Capture the cell that displays the provided text and extract its [X, Y] central coordinate. 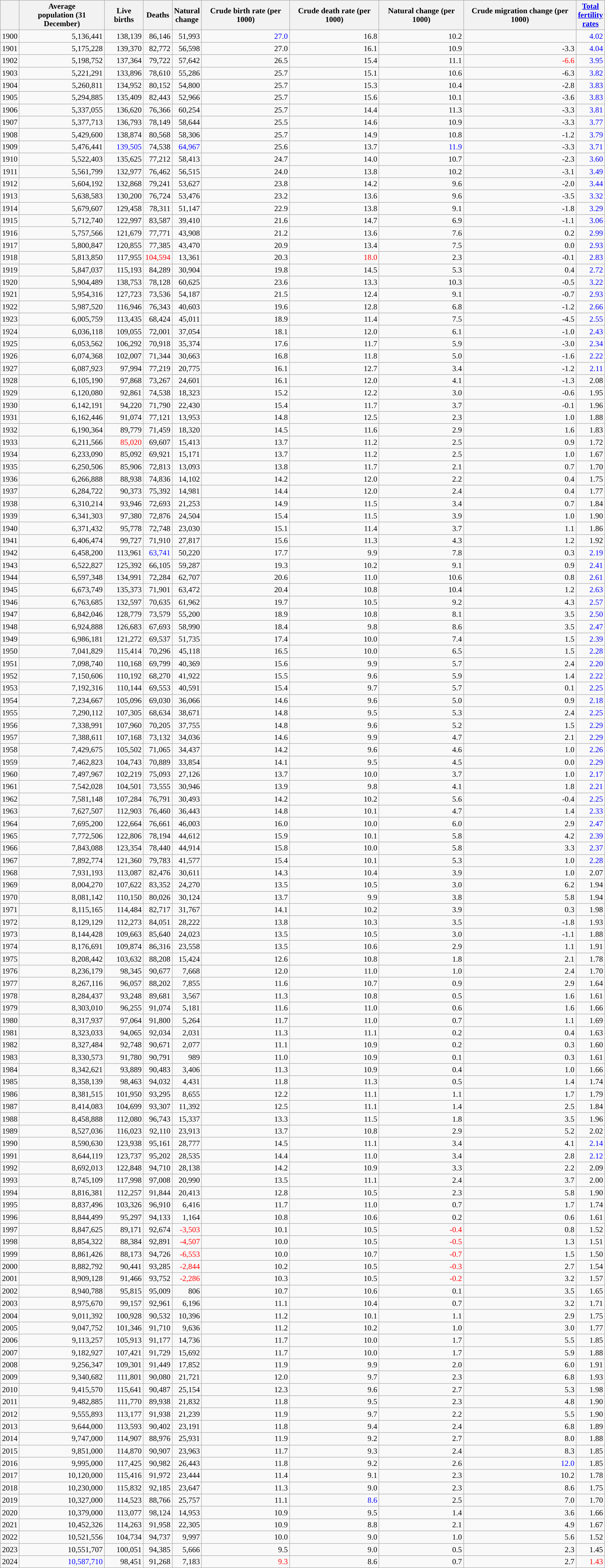
25,757 [187, 1500]
1983 [10, 1057]
5,904,489 [62, 282]
92,861 [124, 393]
109,874 [124, 946]
8,854,322 [62, 1242]
1947 [10, 614]
3.8 [421, 897]
2004 [10, 1316]
2.17 [590, 774]
2008 [10, 1365]
-1.3 [520, 381]
113,177 [124, 1414]
1942 [10, 553]
98,451 [124, 1562]
91,938 [158, 1414]
1961 [10, 787]
6,458,200 [62, 553]
5,757,566 [62, 233]
103,326 [124, 1205]
88,173 [124, 1254]
5,679,607 [62, 208]
85,020 [124, 442]
25,931 [187, 1439]
90,907 [158, 1451]
64,967 [187, 147]
56,598 [187, 48]
94,133 [158, 1217]
1908 [10, 134]
1930 [10, 405]
79,722 [158, 61]
1.43 [590, 1562]
21,832 [187, 1402]
1978 [10, 996]
91,972 [158, 1476]
24,270 [187, 885]
91,800 [158, 1020]
134,952 [124, 85]
8,909,128 [62, 1279]
20,413 [187, 1193]
6,416 [187, 1205]
2,031 [187, 1033]
120,855 [124, 245]
37,054 [187, 331]
88,208 [158, 959]
55,200 [187, 614]
116,946 [124, 307]
97,380 [124, 516]
86,146 [158, 36]
30,663 [187, 356]
6,266,888 [62, 479]
104,743 [124, 762]
7,462,823 [62, 762]
3.71 [590, 147]
9,636 [187, 1328]
1.57 [590, 1279]
8,267,116 [62, 984]
132,977 [124, 172]
7,627,507 [62, 811]
83,587 [158, 221]
1974 [10, 946]
2.99 [590, 233]
71,901 [158, 590]
7,183 [187, 1562]
8,342,621 [62, 1070]
98,124 [158, 1512]
92,748 [124, 1045]
2.07 [590, 873]
2.21 [590, 787]
1.71 [590, 1303]
2009 [10, 1377]
6,284,722 [62, 491]
6,341,303 [62, 516]
1932 [10, 430]
8,358,139 [62, 1082]
77,219 [158, 368]
8,847,625 [62, 1230]
44,914 [187, 848]
7,581,148 [62, 799]
19.3 [246, 565]
111,801 [124, 1377]
-3.0 [520, 344]
7,150,606 [62, 676]
7,772,506 [62, 836]
5,264 [187, 1020]
24.0 [246, 172]
5,260,811 [62, 85]
26,443 [187, 1463]
8,176,691 [62, 946]
94,065 [124, 1033]
79,783 [158, 860]
73,536 [158, 294]
3,567 [187, 996]
1931 [10, 418]
8,004,270 [62, 885]
132,597 [124, 602]
4.5 [421, 762]
110,150 [124, 897]
6,005,759 [62, 319]
73,132 [158, 737]
1909 [10, 147]
5,181 [187, 1008]
107,622 [124, 885]
63,741 [158, 553]
27,817 [187, 540]
1904 [10, 85]
1917 [10, 245]
9,851,000 [62, 1451]
1.64 [590, 984]
107,305 [124, 713]
2007 [10, 1353]
78,128 [158, 282]
18.1 [246, 331]
1945 [10, 590]
105,913 [124, 1340]
13,953 [187, 418]
2.19 [590, 553]
25,154 [187, 1390]
4.04 [590, 48]
1924 [10, 331]
1900 [10, 36]
-2.0 [520, 184]
43,908 [187, 233]
133,896 [124, 73]
-3,503 [187, 1230]
6,310,214 [62, 504]
128,779 [124, 614]
-2,844 [187, 1266]
2013 [10, 1426]
96,910 [158, 1205]
1939 [10, 516]
92,961 [158, 1303]
43,470 [187, 245]
2023 [10, 1549]
69,537 [158, 639]
8,975,670 [62, 1303]
8,692,013 [62, 1168]
3.77 [590, 122]
135,373 [124, 590]
1950 [10, 651]
121,679 [124, 233]
77,385 [158, 245]
14.0 [334, 159]
1964 [10, 824]
7,041,829 [62, 651]
130,200 [124, 196]
92,185 [158, 1488]
2.02 [590, 1131]
69,030 [158, 700]
10,379,000 [62, 1512]
2.63 [590, 590]
88,202 [158, 984]
60,254 [187, 110]
138,139 [124, 36]
92,110 [158, 1131]
1988 [10, 1119]
1952 [10, 676]
1918 [10, 258]
34,437 [187, 750]
76,343 [158, 307]
7.0 [520, 1500]
19.7 [246, 602]
90,677 [158, 971]
15,413 [187, 442]
139,505 [124, 147]
30,904 [187, 270]
8,317,937 [62, 1020]
15,692 [187, 1353]
109,663 [124, 934]
90,487 [158, 1390]
107,960 [124, 725]
7,855 [187, 984]
89,171 [124, 1230]
2001 [10, 1279]
1993 [10, 1180]
1998 [10, 1242]
77,121 [158, 418]
76,460 [158, 811]
1948 [10, 627]
21,253 [187, 504]
989 [187, 1057]
9,555,893 [62, 1414]
19.6 [246, 307]
1967 [10, 860]
91,729 [158, 1353]
-6.3 [520, 73]
4.6 [421, 750]
1946 [10, 602]
1980 [10, 1020]
17,852 [187, 1365]
23.2 [246, 196]
1938 [10, 504]
23,558 [187, 946]
54,187 [187, 294]
1.65 [590, 1291]
15.8 [246, 848]
2002 [10, 1291]
40,603 [187, 307]
18.0 [334, 258]
14,981 [187, 491]
82,443 [158, 98]
8,208,442 [62, 959]
95,815 [124, 1291]
100,928 [124, 1316]
2.37 [590, 848]
8,327,484 [62, 1045]
121,360 [124, 860]
6,522,827 [62, 565]
1937 [10, 491]
58,413 [187, 159]
2006 [10, 1340]
113,087 [124, 873]
-0.6 [520, 393]
1958 [10, 750]
1944 [10, 578]
10,327,000 [62, 1500]
135,409 [124, 98]
80,026 [158, 897]
5,476,441 [62, 147]
6,036,118 [62, 331]
7,892,774 [62, 860]
136,620 [124, 110]
23,191 [187, 1426]
1959 [10, 762]
69,553 [158, 688]
89,681 [158, 996]
7,843,088 [62, 848]
78,440 [158, 848]
30,493 [187, 799]
107,421 [124, 1353]
37,755 [187, 725]
93,946 [124, 504]
1979 [10, 1008]
68,270 [158, 676]
9,256,347 [62, 1365]
7,931,193 [62, 873]
79,241 [158, 184]
115,832 [124, 1488]
7.8 [421, 553]
2.55 [590, 319]
10,587,710 [62, 1562]
20,775 [187, 368]
114,523 [124, 1500]
135,625 [124, 159]
40,369 [187, 664]
1920 [10, 282]
6,233,090 [62, 454]
3.79 [590, 134]
1986 [10, 1094]
76,366 [158, 110]
-6,553 [187, 1254]
58,306 [187, 134]
1.95 [590, 393]
5,561,799 [62, 172]
9,997 [187, 1537]
115,416 [124, 1476]
2019 [10, 1500]
107,284 [124, 799]
19.8 [246, 270]
1936 [10, 479]
1953 [10, 688]
4.02 [590, 36]
5,337,055 [62, 110]
1995 [10, 1205]
123,737 [124, 1156]
30,611 [187, 873]
5,604,192 [62, 184]
23,913 [187, 1131]
8,940,788 [62, 1291]
2.00 [590, 1180]
91,466 [124, 1279]
1984 [10, 1070]
7,192,316 [62, 688]
76,661 [158, 824]
2.08 [590, 381]
1906 [10, 110]
117,998 [124, 1180]
68,424 [158, 319]
95,202 [158, 1156]
71,065 [158, 750]
-1.6 [520, 356]
111,770 [124, 1402]
8.8 [334, 1525]
17.4 [246, 639]
24,601 [187, 381]
7,098,740 [62, 664]
93,752 [158, 1279]
5,136,441 [62, 36]
45,118 [187, 651]
5,954,316 [62, 294]
70,889 [158, 762]
6,673,749 [62, 590]
34,036 [187, 737]
1.89 [590, 1426]
139,370 [124, 48]
82,476 [158, 873]
72,813 [158, 467]
23.6 [246, 282]
69,799 [158, 664]
1.69 [590, 1020]
8,381,515 [62, 1094]
15.5 [246, 676]
7,668 [187, 971]
5,813,850 [62, 258]
806 [187, 1291]
1963 [10, 811]
1907 [10, 122]
2.72 [590, 270]
3.95 [590, 61]
8,844,499 [62, 1217]
14,736 [187, 1340]
1960 [10, 774]
89,938 [158, 1402]
3.06 [590, 221]
91,844 [158, 1193]
115,193 [124, 270]
129,458 [124, 208]
Natural change (per 1000) [421, 15]
100,051 [124, 1549]
Crude migration change (per 1000) [520, 15]
94,737 [158, 1537]
2011 [10, 1402]
71,344 [158, 356]
6,142,191 [62, 405]
28,138 [187, 1168]
1968 [10, 873]
26.5 [246, 61]
110,192 [124, 676]
2010 [10, 1390]
2.26 [590, 750]
5,175,228 [62, 48]
93,295 [158, 1094]
8,644,119 [62, 1156]
7,695,200 [62, 824]
28,777 [187, 1143]
9,995,000 [62, 1463]
1.3 [520, 1242]
107,168 [124, 737]
114,484 [124, 910]
8,284,437 [62, 996]
12.3 [246, 1390]
58,644 [187, 122]
90,982 [158, 1463]
88,976 [158, 1439]
51,147 [187, 208]
83,352 [158, 885]
78,149 [158, 122]
70,296 [158, 651]
97,064 [124, 1020]
51,735 [187, 639]
5,377,713 [62, 122]
13.4 [334, 245]
2.66 [590, 307]
97,994 [124, 368]
1975 [10, 959]
1902 [10, 61]
114,907 [124, 1439]
15.9 [246, 836]
1992 [10, 1168]
94,710 [158, 1168]
2.6 [421, 1463]
136,793 [124, 122]
125,392 [124, 565]
9,482,885 [62, 1402]
6.2 [520, 885]
2.57 [590, 602]
1,164 [187, 1217]
113,961 [124, 553]
23,030 [187, 528]
30,124 [187, 897]
85,640 [158, 934]
1987 [10, 1106]
2.20 [590, 664]
94,032 [158, 1082]
1973 [10, 934]
3.29 [590, 208]
-2.8 [520, 85]
2.12 [590, 1156]
8,816,381 [62, 1193]
7,497,967 [62, 774]
2012 [10, 1414]
9,182,927 [62, 1353]
25.6 [246, 147]
1926 [10, 356]
1977 [10, 984]
1.50 [590, 1254]
Averagepopulation (31 December) [62, 15]
1916 [10, 233]
2021 [10, 1525]
6.1 [421, 331]
14,102 [187, 479]
67,693 [158, 627]
2.43 [590, 331]
20.9 [246, 245]
16.0 [246, 824]
2000 [10, 1266]
15.3 [334, 85]
7,542,028 [62, 787]
122,806 [124, 836]
2005 [10, 1328]
24.7 [246, 159]
78,311 [158, 208]
44,612 [187, 836]
90,441 [124, 1266]
1956 [10, 725]
12.7 [334, 368]
23,444 [187, 1476]
62,707 [187, 578]
109,055 [124, 331]
96,057 [124, 984]
80,568 [158, 134]
36,066 [187, 700]
106,292 [124, 344]
1929 [10, 393]
2.8 [520, 1156]
3.6 [520, 1512]
88,384 [124, 1242]
117,955 [124, 258]
4,431 [187, 1082]
1985 [10, 1082]
121,272 [124, 639]
1921 [10, 294]
91,449 [158, 1365]
5,666 [187, 1549]
105,096 [124, 700]
109,301 [124, 1365]
5,221,291 [62, 73]
1913 [10, 196]
2014 [10, 1439]
2015 [10, 1451]
112,080 [124, 1119]
90,671 [158, 1045]
102,007 [124, 356]
3.60 [590, 159]
13.9 [246, 787]
84,051 [158, 922]
-1.0 [520, 331]
122,664 [124, 824]
63,472 [187, 590]
1.63 [590, 1033]
9,113,257 [62, 1340]
1955 [10, 713]
138,753 [124, 282]
5,429,600 [62, 134]
104,501 [124, 787]
6,074,368 [62, 356]
90,532 [158, 1316]
50,220 [187, 553]
2.11 [590, 368]
80,152 [158, 85]
92,891 [158, 1242]
6,597,348 [62, 578]
2.09 [590, 1168]
1919 [10, 270]
2.18 [590, 700]
91,958 [158, 1525]
1.60 [590, 1045]
9,340,682 [62, 1377]
27,126 [187, 774]
6,190,364 [62, 430]
8,590,630 [62, 1143]
1914 [10, 208]
8,081,142 [62, 897]
105,502 [124, 750]
11,392 [187, 1106]
1928 [10, 381]
8,303,010 [62, 1008]
96,743 [158, 1119]
21,239 [187, 1414]
9,644,000 [62, 1426]
45,011 [187, 319]
2.61 [590, 578]
88,938 [124, 479]
17.6 [246, 344]
70,635 [158, 602]
1994 [10, 1193]
1.92 [590, 540]
104,594 [158, 258]
76,462 [158, 172]
41,922 [187, 676]
1971 [10, 910]
56,515 [187, 172]
1.86 [590, 528]
1923 [10, 319]
8,129,129 [62, 922]
Deaths [158, 15]
1969 [10, 885]
8,882,792 [62, 1266]
75,392 [158, 491]
72,693 [158, 504]
1943 [10, 565]
122,997 [124, 221]
8.0 [520, 1439]
9,047,752 [62, 1328]
94,385 [158, 1549]
7,338,991 [62, 725]
2017 [10, 1476]
82,772 [158, 48]
35,374 [187, 344]
9.4 [334, 1426]
1905 [10, 98]
1990 [10, 1143]
1903 [10, 73]
102,219 [124, 774]
74,836 [158, 479]
86,316 [158, 946]
1949 [10, 639]
14,953 [187, 1512]
112,273 [124, 922]
127,723 [124, 294]
39,410 [187, 221]
6,196 [187, 1303]
24,504 [187, 516]
30,946 [187, 787]
1.79 [590, 1094]
1996 [10, 1217]
20.6 [246, 578]
73,555 [158, 787]
1.72 [590, 442]
1951 [10, 664]
93,248 [124, 996]
5,712,740 [62, 221]
14.7 [334, 221]
8,837,496 [62, 1205]
94,220 [124, 405]
18.4 [246, 627]
6,211,566 [62, 442]
6,986,181 [62, 639]
10,452,326 [62, 1525]
92,034 [158, 1033]
5,294,885 [62, 98]
2.0 [421, 1365]
103,632 [124, 959]
101,950 [124, 1094]
-2,286 [187, 1279]
95,009 [158, 1291]
3.82 [590, 73]
5,800,847 [62, 245]
2.14 [590, 1143]
Crude birth rate (per 1000) [246, 15]
40,591 [187, 688]
110,144 [124, 688]
-0.3 [421, 1266]
6,924,888 [62, 627]
1941 [10, 540]
97,008 [158, 1180]
72,284 [158, 578]
68,634 [158, 713]
-3.1 [520, 172]
90,402 [158, 1426]
6,087,923 [62, 368]
122,848 [124, 1168]
4.9 [520, 1525]
6,371,432 [62, 528]
8.3 [520, 1451]
77,771 [158, 233]
93,307 [158, 1106]
115,641 [124, 1390]
71,459 [158, 430]
61,962 [187, 602]
5,522,403 [62, 159]
6,763,685 [62, 602]
23,963 [187, 1451]
10,396 [187, 1316]
1922 [10, 307]
134,991 [124, 578]
1901 [10, 48]
1999 [10, 1254]
15,337 [187, 1119]
5,198,752 [62, 61]
1965 [10, 836]
82,717 [158, 910]
73,267 [158, 381]
22,430 [187, 405]
95,778 [124, 528]
53,627 [187, 184]
90,080 [158, 1377]
137,364 [124, 61]
8.1 [421, 614]
1915 [10, 221]
2016 [10, 1463]
91,710 [158, 1328]
28,535 [187, 1156]
88,766 [158, 1500]
8,861,426 [62, 1254]
41,577 [187, 860]
57,642 [187, 61]
1997 [10, 1230]
8,330,573 [62, 1057]
1972 [10, 922]
7,234,667 [62, 700]
2.34 [590, 344]
2.33 [590, 811]
5,847,037 [62, 270]
17.7 [246, 553]
2020 [10, 1512]
38,671 [187, 713]
71,790 [158, 405]
8,414,083 [62, 1106]
15.2 [246, 393]
98,463 [124, 1082]
99,157 [124, 1303]
1.45 [590, 1549]
2.41 [590, 565]
117,425 [124, 1463]
10,521,556 [62, 1537]
21.2 [246, 233]
7.4 [421, 639]
1910 [10, 159]
70,205 [158, 725]
115,414 [124, 651]
3.49 [590, 172]
10,230,000 [62, 1488]
22,305 [187, 1525]
8,144,428 [62, 934]
2003 [10, 1303]
13,361 [187, 258]
53,476 [187, 196]
28,222 [187, 922]
91,268 [158, 1562]
23,647 [187, 1488]
75,093 [158, 774]
-3.6 [520, 98]
1940 [10, 528]
6,250,506 [62, 467]
3.81 [590, 110]
14.3 [246, 873]
1982 [10, 1045]
6,105,190 [62, 381]
6.5 [421, 651]
21.5 [246, 294]
18,320 [187, 430]
2,077 [187, 1045]
4.2 [520, 836]
6,406,474 [62, 540]
116,023 [124, 1131]
8,236,179 [62, 971]
78,610 [158, 73]
98,345 [124, 971]
85,092 [124, 454]
6,842,046 [62, 614]
9,415,570 [62, 1390]
93,889 [124, 1070]
7,388,611 [62, 737]
89,779 [124, 430]
21,721 [187, 1377]
1.54 [590, 1266]
1954 [10, 700]
54,800 [187, 85]
2.50 [590, 614]
Totalfertilityrates [590, 15]
7.6 [421, 233]
93,285 [158, 1266]
3.44 [590, 184]
2024 [10, 1562]
70,918 [158, 344]
5,987,520 [62, 307]
6,162,446 [62, 418]
92,674 [158, 1230]
-4,507 [187, 1242]
69,921 [158, 454]
1912 [10, 184]
31,767 [187, 910]
1927 [10, 368]
72,001 [158, 331]
2.83 [590, 258]
69,607 [158, 442]
Crude death rate (per 1000) [334, 15]
90,483 [158, 1070]
73,579 [158, 614]
9,011,392 [62, 1316]
90,791 [158, 1057]
1991 [10, 1156]
1976 [10, 971]
55,286 [187, 73]
22.9 [246, 208]
72,748 [158, 528]
7,429,675 [62, 750]
138,874 [124, 134]
Naturalchange [187, 15]
21.6 [246, 221]
1989 [10, 1131]
112,903 [124, 811]
85,906 [124, 467]
104,699 [124, 1106]
95,297 [124, 1217]
8,458,888 [62, 1119]
13,093 [187, 467]
1966 [10, 848]
101,346 [124, 1328]
76,791 [158, 799]
4.8 [520, 1402]
91,780 [124, 1057]
72,876 [158, 516]
-2.3 [520, 159]
20.4 [246, 590]
126,683 [124, 627]
8,655 [187, 1094]
Live births [124, 15]
51,993 [187, 36]
94,726 [158, 1254]
104,734 [124, 1537]
12.6 [246, 959]
113,435 [124, 319]
76,724 [158, 196]
7,290,112 [62, 713]
1911 [10, 172]
-6.6 [520, 61]
1957 [10, 737]
20,990 [187, 1180]
112,257 [124, 1193]
95,161 [158, 1143]
25.5 [246, 122]
99,727 [124, 540]
123,938 [124, 1143]
123,354 [124, 848]
33,854 [187, 762]
2022 [10, 1537]
1970 [10, 897]
8,745,109 [62, 1180]
3,406 [187, 1070]
97,868 [124, 381]
113,077 [124, 1512]
60,625 [187, 282]
10,551,707 [62, 1549]
78,194 [158, 836]
-3.5 [520, 196]
9,747,000 [62, 1439]
5,638,583 [62, 196]
113,593 [124, 1426]
1.83 [590, 430]
132,868 [124, 184]
24,023 [187, 934]
114,870 [124, 1451]
12.4 [334, 294]
18,323 [187, 393]
66,105 [158, 565]
1925 [10, 344]
1935 [10, 467]
8,115,165 [62, 910]
1.51 [590, 1242]
16.5 [246, 651]
77,212 [158, 159]
58,990 [187, 627]
1933 [10, 442]
8,527,036 [62, 1131]
71,910 [158, 540]
6,053,562 [62, 344]
15,424 [187, 959]
20.3 [246, 258]
91,177 [158, 1340]
-0.2 [421, 1279]
-4.5 [520, 319]
84,289 [158, 270]
114,263 [124, 1525]
15,171 [187, 454]
1981 [10, 1033]
46,003 [187, 824]
110,168 [124, 664]
10,120,000 [62, 1476]
8,323,033 [62, 1033]
3.22 [590, 282]
90,373 [124, 491]
59,287 [187, 565]
1934 [10, 454]
36,443 [187, 811]
2018 [10, 1488]
52,966 [187, 98]
6,120,080 [62, 393]
96,255 [124, 1008]
3.32 [590, 196]
1962 [10, 799]
23.8 [246, 184]
6.9 [421, 221]
